Return [x, y] of the center of cell containing provided text 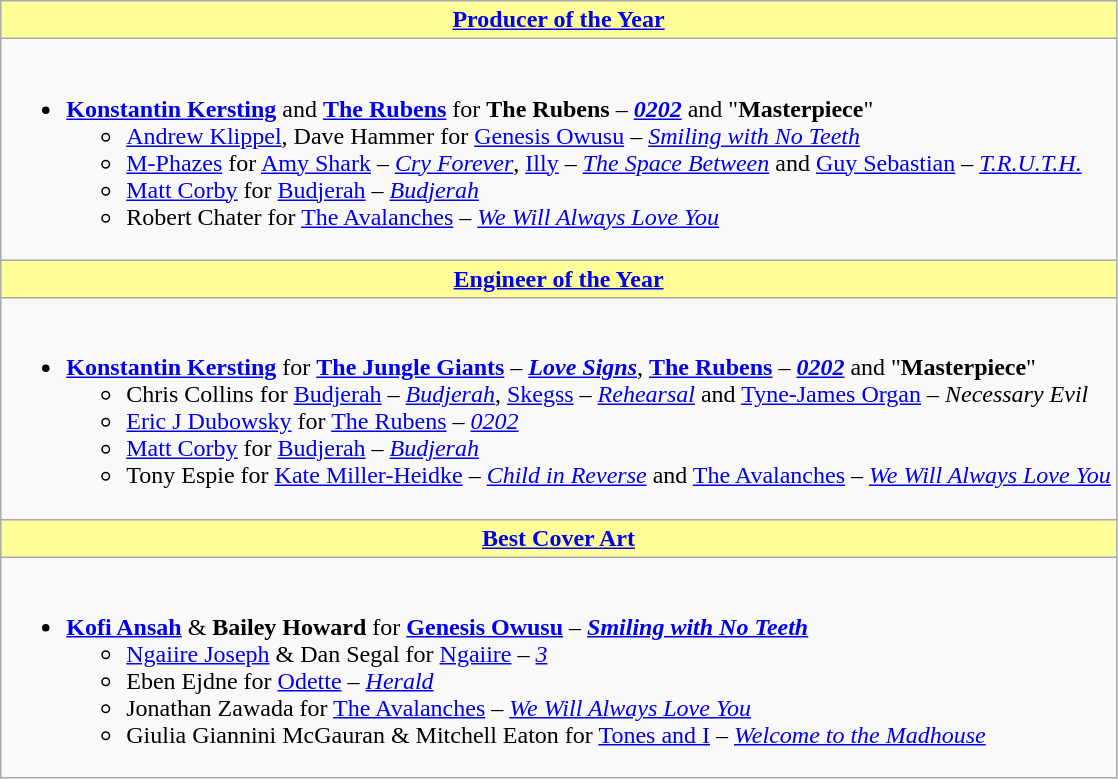
Producer of the Year [559, 20]
Engineer of the Year [559, 279]
Best Cover Art [559, 538]
